Output the (X, Y) coordinate of the center of the cell containing the given text.  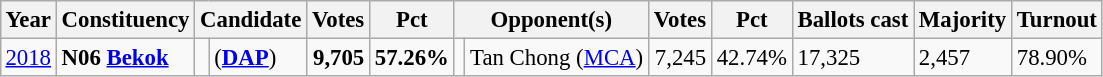
2,457 (963, 57)
Candidate (251, 20)
Ballots cast (852, 20)
Majority (963, 20)
17,325 (852, 57)
78.90% (1056, 57)
57.26% (412, 57)
Opponent(s) (551, 20)
42.74% (752, 57)
9,705 (338, 57)
Tan Chong (MCA) (557, 57)
Turnout (1056, 20)
Year (28, 20)
(DAP) (258, 57)
Constituency (125, 20)
2018 (28, 57)
7,245 (680, 57)
N06 Bekok (125, 57)
